Determine the (x, y) coordinate at the center of the cell enclosing the given text.  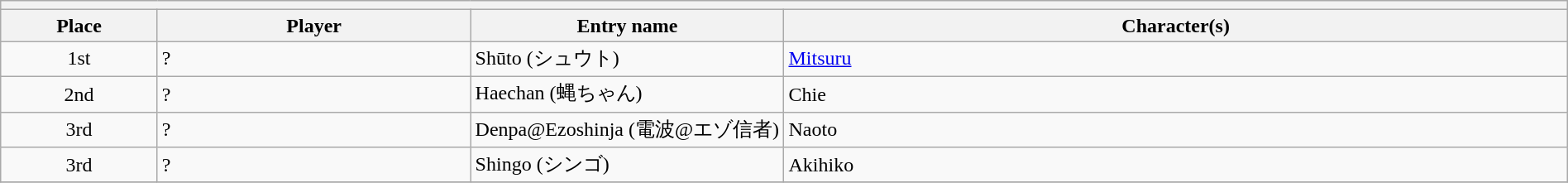
2nd (79, 94)
Denpa@Ezoshinja (電波@エゾ信者) (627, 129)
Naoto (1176, 129)
Shingo (シンゴ) (627, 166)
Akihiko (1176, 166)
Entry name (627, 26)
Haechan (蝿ちゃん) (627, 94)
1st (79, 60)
Player (314, 26)
Character(s) (1176, 26)
Place (79, 26)
Shūto (シュウト) (627, 60)
Mitsuru (1176, 60)
Chie (1176, 94)
